Return [X, Y] of the center of cell containing provided text 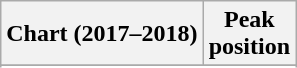
Peakposition [249, 34]
Chart (2017–2018) [102, 34]
